Extract the [x, y] coordinate from the center of the cell holding the provided text.  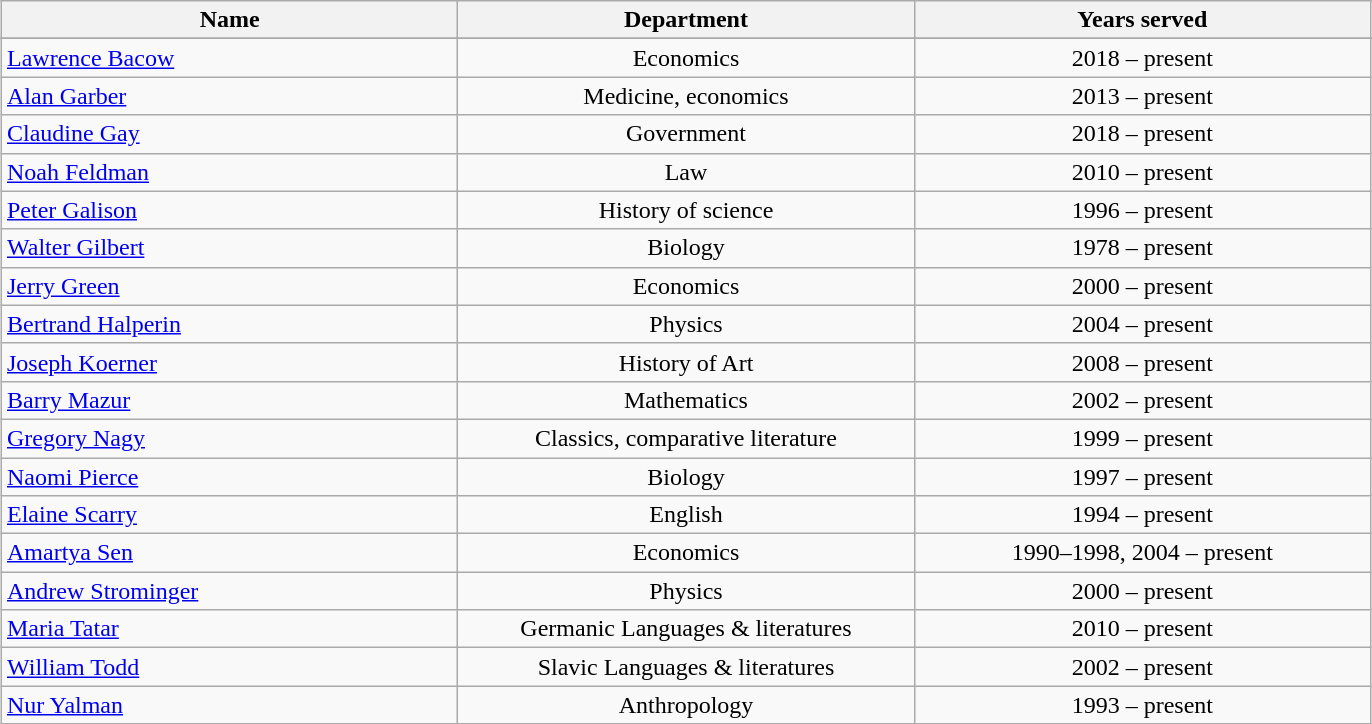
1993 – present [1142, 705]
Mathematics [686, 400]
1997 – present [1142, 477]
Maria Tatar [229, 629]
Claudine Gay [229, 134]
Medicine, economics [686, 96]
Joseph Koerner [229, 362]
1994 – present [1142, 515]
History of science [686, 210]
Anthropology [686, 705]
Germanic Languages & literatures [686, 629]
Jerry Green [229, 286]
1978 – present [1142, 248]
Slavic Languages & literatures [686, 667]
Alan Garber [229, 96]
English [686, 515]
2004 – present [1142, 324]
Barry Mazur [229, 400]
Peter Galison [229, 210]
Gregory Nagy [229, 438]
Naomi Pierce [229, 477]
1996 – present [1142, 210]
1999 – present [1142, 438]
Elaine Scarry [229, 515]
Nur Yalman [229, 705]
2013 – present [1142, 96]
Walter Gilbert [229, 248]
History of Art [686, 362]
Department [686, 20]
Classics, comparative literature [686, 438]
Lawrence Bacow [229, 58]
William Todd [229, 667]
Andrew Strominger [229, 591]
2008 – present [1142, 362]
Name [229, 20]
Amartya Sen [229, 553]
Law [686, 172]
Government [686, 134]
Noah Feldman [229, 172]
Years served [1142, 20]
Bertrand Halperin [229, 324]
1990–1998, 2004 – present [1142, 553]
